Return [X, Y] of the center of cell containing provided text 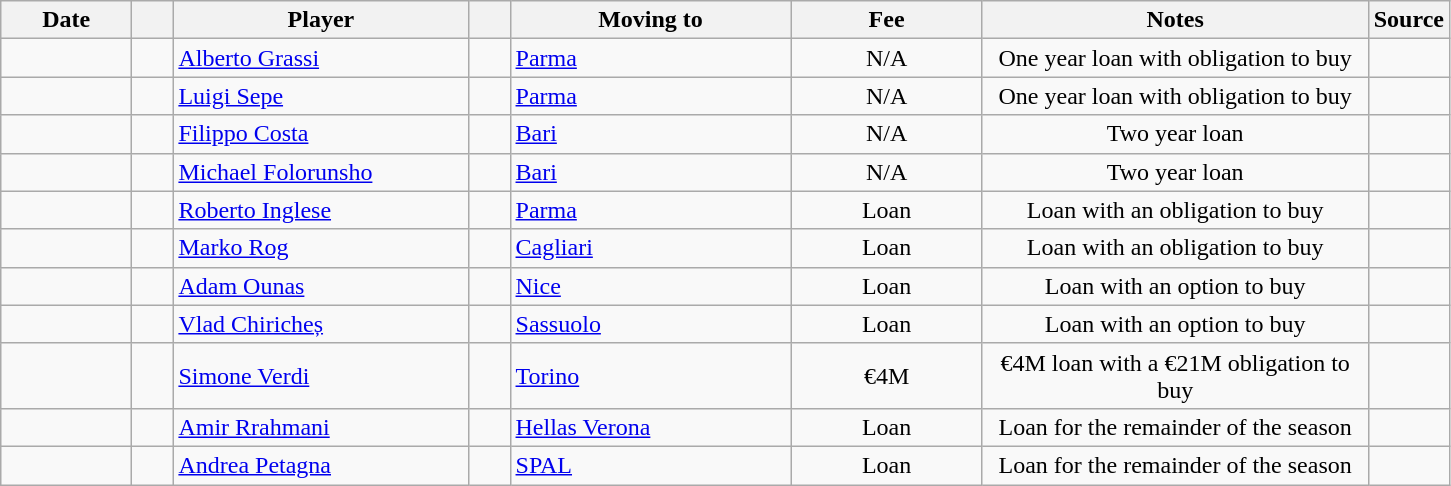
Alberto Grassi [321, 58]
Hellas Verona [650, 427]
Roberto Inglese [321, 210]
Vlad Chiricheș [321, 324]
Simone Verdi [321, 376]
Fee [886, 20]
Player [321, 20]
Luigi Sepe [321, 96]
Andrea Petagna [321, 465]
SPAL [650, 465]
Michael Folorunsho [321, 172]
Date [66, 20]
€4M [886, 376]
Notes [1175, 20]
Adam Ounas [321, 286]
Source [1408, 20]
Moving to [650, 20]
Nice [650, 286]
Cagliari [650, 248]
Torino [650, 376]
Filippo Costa [321, 134]
Sassuolo [650, 324]
Amir Rrahmani [321, 427]
€4M loan with a €21M obligation to buy [1175, 376]
Marko Rog [321, 248]
